Pinpoint the cell where the given text exists, returning its [x, y] midpoint coordinate. 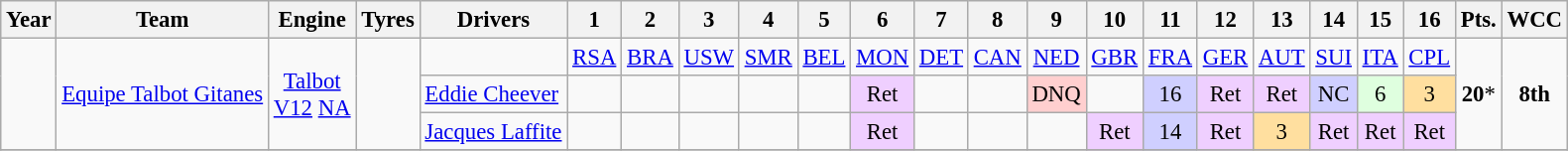
WCC [1534, 20]
Eddie Cheever [494, 94]
ITA [1381, 58]
CPL [1429, 58]
Pts. [1478, 20]
1 [595, 20]
5 [824, 20]
Year [29, 20]
DET [940, 58]
12 [1225, 20]
CAN [998, 58]
11 [1170, 20]
USW [708, 58]
GBR [1115, 58]
8 [998, 20]
GER [1225, 58]
NC [1333, 94]
20* [1478, 95]
Team [163, 20]
8th [1534, 95]
4 [768, 20]
AUT [1281, 58]
BEL [824, 58]
NED [1056, 58]
10 [1115, 20]
Engine [311, 20]
Drivers [494, 20]
RSA [595, 58]
TalbotV12 NA [311, 95]
7 [940, 20]
15 [1381, 20]
SUI [1333, 58]
Equipe Talbot Gitanes [163, 95]
DNQ [1056, 94]
2 [651, 20]
SMR [768, 58]
BRA [651, 58]
9 [1056, 20]
FRA [1170, 58]
13 [1281, 20]
MON [883, 58]
Jacques Laffite [494, 132]
Tyres [388, 20]
